Identify which cell holds the provided text, then report its [x, y] central coordinate. 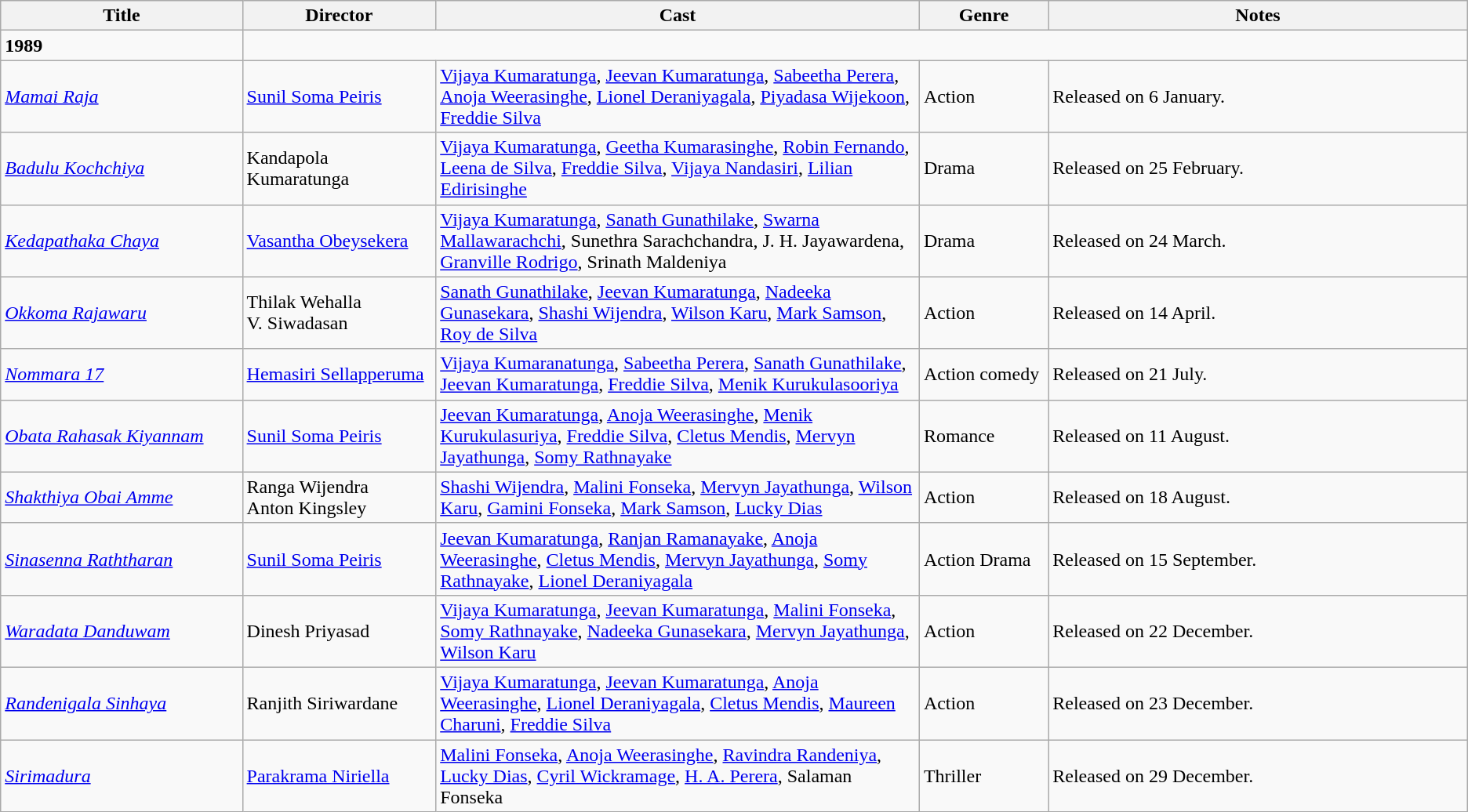
Ranga Wijendra Anton Kingsley [339, 497]
Vijaya Kumaratunga, Sanath Gunathilake, Swarna Mallawarachchi, Sunethra Sarachchandra, J. H. Jayawardena, Granville Rodrigo, Srinath Maldeniya [678, 241]
Jeevan Kumaratunga, Anoja Weerasinghe, Menik Kurukulasuriya, Freddie Silva, Cletus Mendis, Mervyn Jayathunga, Somy Rathnayake [678, 436]
Sanath Gunathilake, Jeevan Kumaratunga, Nadeeka Gunasekara, Shashi Wijendra, Wilson Karu, Mark Samson, Roy de Silva [678, 313]
Waradata Danduwam [122, 631]
Obata Rahasak Kiyannam [122, 436]
Released on 15 September. [1258, 559]
Sirimadura [122, 776]
Ranjith Siriwardane [339, 703]
Vijaya Kumaratunga, Jeevan Kumaratunga, Sabeetha Perera, Anoja Weerasinghe, Lionel Deraniyagala, Piyadasa Wijekoon, Freddie Silva [678, 96]
Malini Fonseka, Anoja Weerasinghe, Ravindra Randeniya, Lucky Dias, Cyril Wickramage, H. A. Perera, Salaman Fonseka [678, 776]
Vijaya Kumaratunga, Geetha Kumarasinghe, Robin Fernando, Leena de Silva, Freddie Silva, Vijaya Nandasiri, Lilian Edirisinghe [678, 169]
Romance [983, 436]
Vasantha Obeysekera [339, 241]
Released on 21 July. [1258, 375]
Dinesh Priyasad [339, 631]
Vijaya Kumaratunga, Jeevan Kumaratunga, Malini Fonseka, Somy Rathnayake, Nadeeka Gunasekara, Mervyn Jayathunga, Wilson Karu [678, 631]
Released on 23 December. [1258, 703]
Genre [983, 16]
Released on 29 December. [1258, 776]
Released on 18 August. [1258, 497]
Jeevan Kumaratunga, Ranjan Ramanayake, Anoja Weerasinghe, Cletus Mendis, Mervyn Jayathunga, Somy Rathnayake, Lionel Deraniyagala [678, 559]
Released on 24 March. [1258, 241]
Vijaya Kumaratunga, Jeevan Kumaratunga, Anoja Weerasinghe, Lionel Deraniyagala, Cletus Mendis, Maureen Charuni, Freddie Silva [678, 703]
Director [339, 16]
Sinasenna Raththaran [122, 559]
Action Drama [983, 559]
Badulu Kochchiya [122, 169]
Nommara 17 [122, 375]
Released on 6 January. [1258, 96]
Vijaya Kumaranatunga, Sabeetha Perera, Sanath Gunathilake, Jeevan Kumaratunga, Freddie Silva, Menik Kurukulasooriya [678, 375]
Shashi Wijendra, Malini Fonseka, Mervyn Jayathunga, Wilson Karu, Gamini Fonseka, Mark Samson, Lucky Dias [678, 497]
Released on 22 December. [1258, 631]
Notes [1258, 16]
Okkoma Rajawaru [122, 313]
Parakrama Niriella [339, 776]
Released on 25 February. [1258, 169]
Action comedy [983, 375]
Mamai Raja [122, 96]
Thilak Wehalla V. Siwadasan [339, 313]
Shakthiya Obai Amme [122, 497]
Kedapathaka Chaya [122, 241]
Hemasiri Sellapperuma [339, 375]
Thriller [983, 776]
1989 [122, 45]
Title [122, 16]
Released on 14 April. [1258, 313]
Randenigala Sinhaya [122, 703]
Kandapola Kumaratunga [339, 169]
Cast [678, 16]
Released on 11 August. [1258, 436]
